Determine the [x, y] coordinate at the center of the cell enclosing the given text.  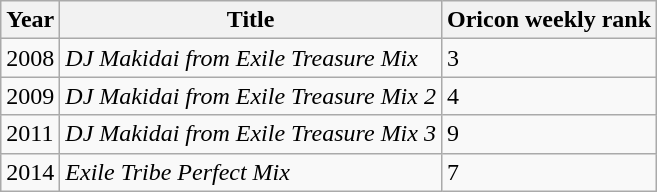
4 [548, 96]
2009 [30, 96]
DJ Makidai from Exile Treasure Mix 3 [251, 134]
Title [251, 20]
2011 [30, 134]
Exile Tribe Perfect Mix [251, 172]
3 [548, 58]
2014 [30, 172]
7 [548, 172]
2008 [30, 58]
9 [548, 134]
Year [30, 20]
DJ Makidai from Exile Treasure Mix 2 [251, 96]
Oricon weekly rank [548, 20]
DJ Makidai from Exile Treasure Mix [251, 58]
